Return (x, y) of the center of cell containing provided text 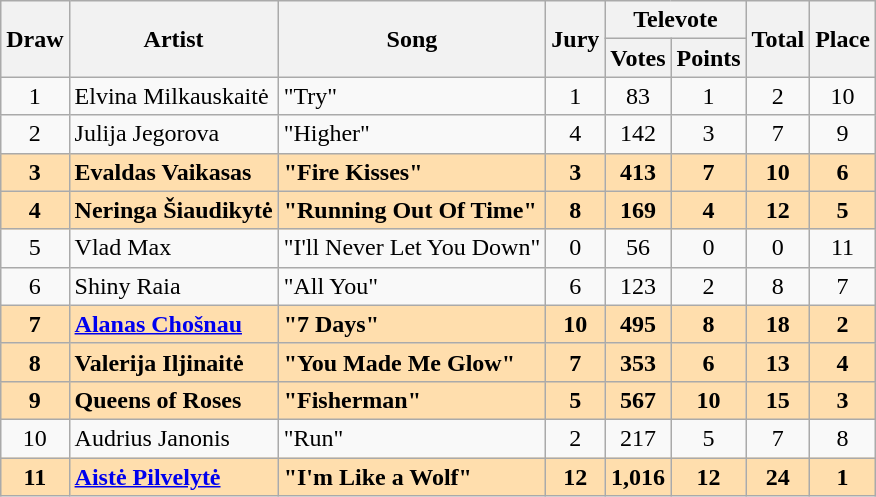
Julija Jegorova (174, 134)
Shiny Raia (174, 286)
Queens of Roses (174, 400)
Televote (676, 20)
Alanas Chošnau (174, 324)
Neringa Šiaudikytė (174, 210)
Elvina Milkauskaitė (174, 96)
56 (638, 248)
"Run" (412, 438)
567 (638, 400)
Audrius Janonis (174, 438)
Draw (35, 39)
"Fire Kisses" (412, 172)
24 (778, 477)
Song (412, 39)
169 (638, 210)
Points (708, 58)
"All You" (412, 286)
142 (638, 134)
217 (638, 438)
"Try" (412, 96)
"I'll Never Let You Down" (412, 248)
Vlad Max (174, 248)
413 (638, 172)
Votes (638, 58)
"Higher" (412, 134)
"You Made Me Glow" (412, 362)
18 (778, 324)
495 (638, 324)
Place (843, 39)
"I'm Like a Wolf" (412, 477)
Total (778, 39)
"7 Days" (412, 324)
Valerija Iljinaitė (174, 362)
Evaldas Vaikasas (174, 172)
13 (778, 362)
15 (778, 400)
353 (638, 362)
Artist (174, 39)
"Running Out Of Time" (412, 210)
Aistė Pilvelytė (174, 477)
83 (638, 96)
1,016 (638, 477)
Jury (576, 39)
"Fisherman" (412, 400)
123 (638, 286)
